Pinpoint the cell where the given text exists, returning its [x, y] midpoint coordinate. 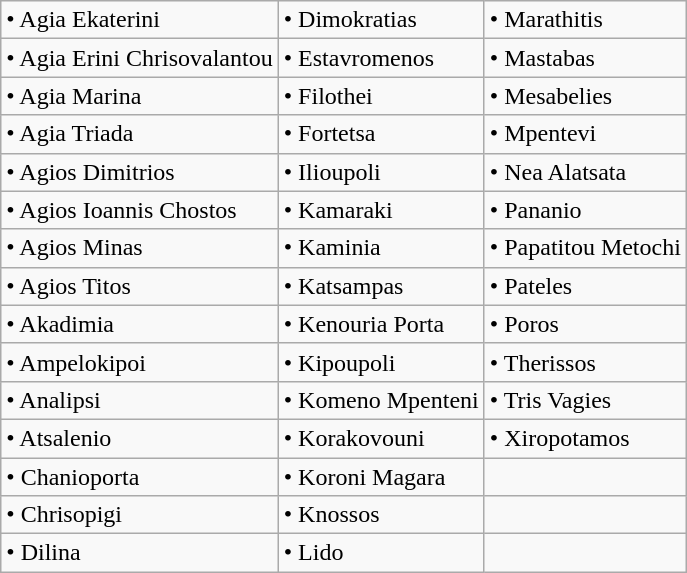
• Agios Ioannis Chostos [140, 210]
• Kenouria Porta [381, 324]
• Mpentevi [585, 134]
• Lido [381, 553]
• Pananio [585, 210]
• Mastabas [585, 58]
• Analipsi [140, 400]
• Dilina [140, 553]
• Agia Marina [140, 96]
• Nea Alatsata [585, 172]
• Estavromenos [381, 58]
• Korakovouni [381, 438]
• Poros [585, 324]
• Pateles [585, 286]
• Knossos [381, 515]
• Kamaraki [381, 210]
• Papatitou Metochi [585, 248]
• Dimokratias [381, 20]
• Filothei [381, 96]
• Tris Vagies [585, 400]
• Atsalenio [140, 438]
• Katsampas [381, 286]
• Agios Minas [140, 248]
• Agia Ekaterini [140, 20]
• Ampelokipoi [140, 362]
• Kipoupoli [381, 362]
• Kaminia [381, 248]
• Fortetsa [381, 134]
• Chrisopigi [140, 515]
• Agios Dimitrios [140, 172]
• Therissos [585, 362]
• Koroni Magara [381, 477]
• Agios Titos [140, 286]
• Komeno Mpenteni [381, 400]
• Mesabelies [585, 96]
• Ilioupoli [381, 172]
• Marathitis [585, 20]
• Chanioporta [140, 477]
• Akadimia [140, 324]
• Xiropotamos [585, 438]
• Agia Erini Chrisovalantou [140, 58]
• Agia Triada [140, 134]
